Find where the given text appears and provide that cell's center as (x, y) coordinate. 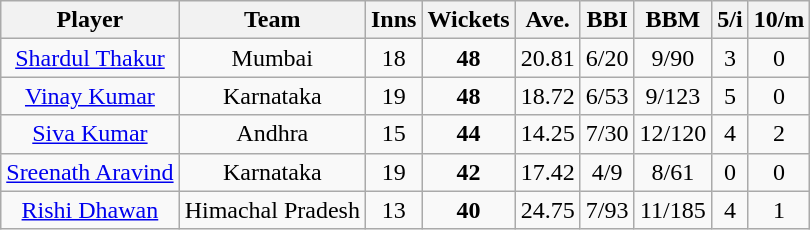
Rishi Dhawan (90, 210)
2 (779, 134)
24.75 (548, 210)
11/185 (673, 210)
Player (90, 20)
4/9 (607, 172)
BBI (607, 20)
15 (393, 134)
Ave. (548, 20)
Himachal Pradesh (272, 210)
7/30 (607, 134)
40 (468, 210)
18.72 (548, 96)
Siva Kumar (90, 134)
18 (393, 58)
6/53 (607, 96)
42 (468, 172)
9/90 (673, 58)
9/123 (673, 96)
Sreenath Aravind (90, 172)
10/m (779, 20)
BBM (673, 20)
20.81 (548, 58)
Mumbai (272, 58)
Team (272, 20)
3 (730, 58)
12/120 (673, 134)
Wickets (468, 20)
8/61 (673, 172)
14.25 (548, 134)
6/20 (607, 58)
44 (468, 134)
13 (393, 210)
Vinay Kumar (90, 96)
Inns (393, 20)
7/93 (607, 210)
5/i (730, 20)
Andhra (272, 134)
5 (730, 96)
1 (779, 210)
17.42 (548, 172)
Shardul Thakur (90, 58)
